Search for the cell housing the specified text and yield its (X, Y) center coordinate. 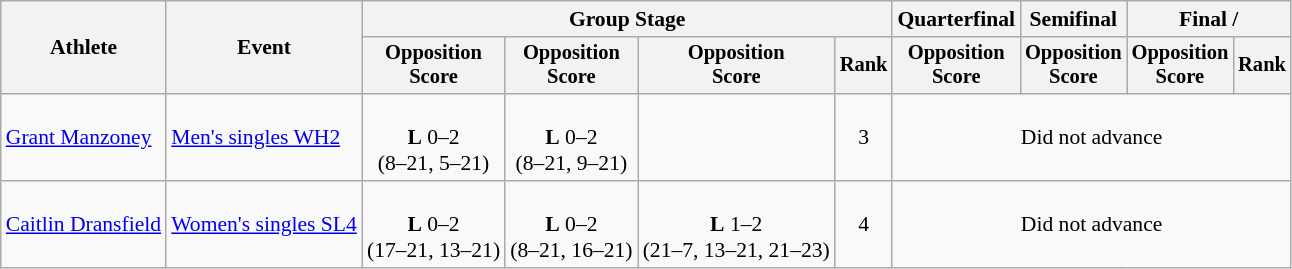
4 (864, 224)
Group Stage (627, 19)
Caitlin Dransfield (84, 224)
3 (864, 138)
L 0–2(8–21, 16–21) (571, 224)
Grant Manzoney (84, 138)
Athlete (84, 48)
Men's singles WH2 (264, 138)
Semifinal (1074, 19)
Women's singles SL4 (264, 224)
L 0–2(8–21, 9–21) (571, 138)
Event (264, 48)
Final / (1209, 19)
Quarterfinal (956, 19)
L 1–2(21–7, 13–21, 21–23) (736, 224)
L 0–2(17–21, 13–21) (434, 224)
L 0–2(8–21, 5–21) (434, 138)
